Determine the (X, Y) coordinate at the center of the cell enclosing the given text.  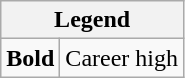
Career high (122, 58)
Bold (30, 58)
Legend (92, 20)
